Find where the given text appears and provide that cell's center as (X, Y) coordinate. 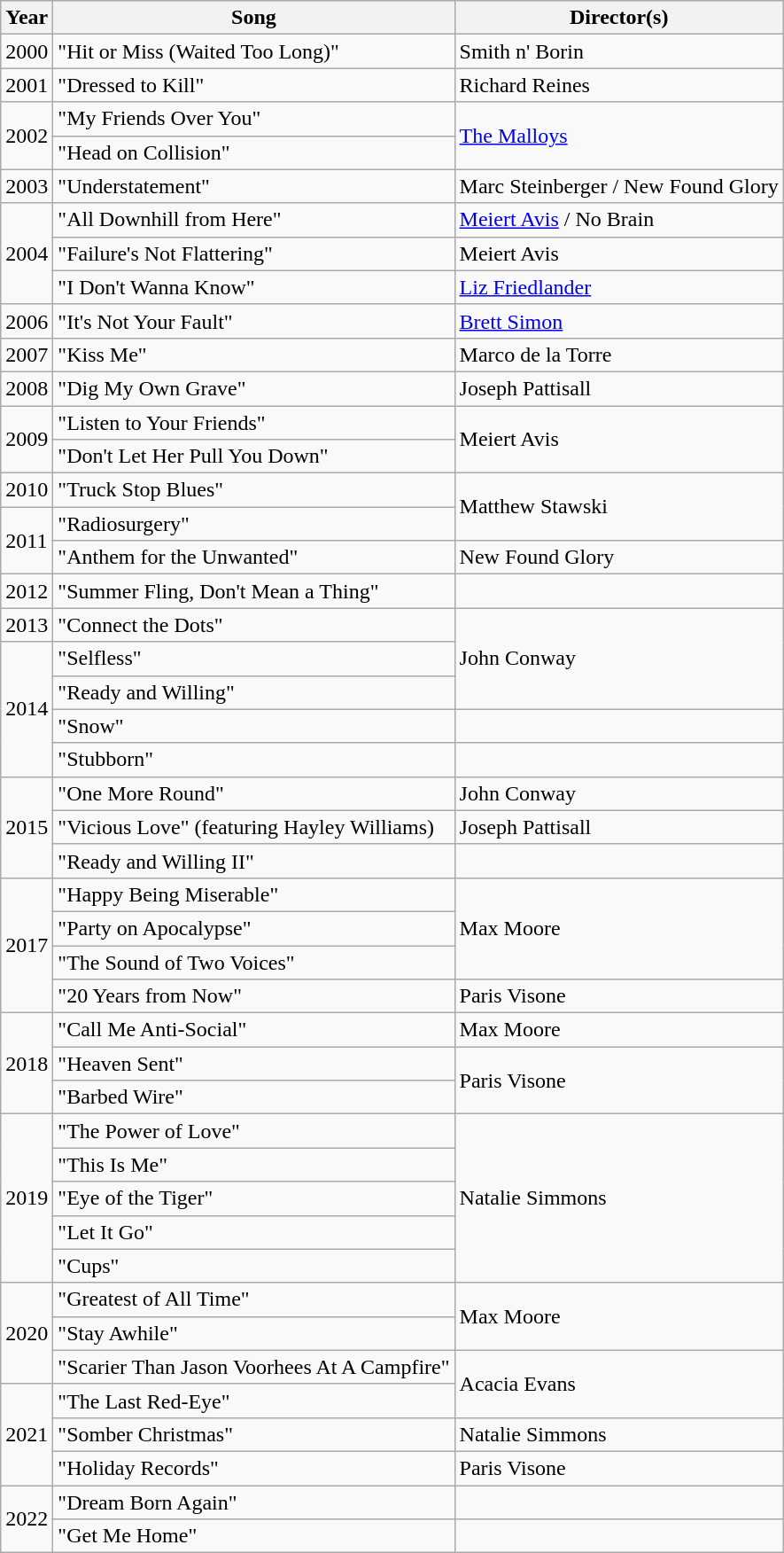
Director(s) (618, 18)
"Listen to Your Friends" (253, 423)
2002 (27, 136)
"The Last Red-Eye" (253, 1401)
"Greatest of All Time" (253, 1299)
Song (253, 18)
"Stay Awhile" (253, 1333)
"Radiosurgery" (253, 524)
2009 (27, 440)
"Don't Let Her Pull You Down" (253, 457)
"Let It Go" (253, 1232)
"One More Round" (253, 793)
2004 (27, 254)
2010 (27, 490)
"I Don't Wanna Know" (253, 287)
2022 (27, 1519)
"Eye of the Tiger" (253, 1198)
"Holiday Records" (253, 1468)
"Truck Stop Blues" (253, 490)
"Summer Fling, Don't Mean a Thing" (253, 591)
2018 (27, 1064)
"Hit or Miss (Waited Too Long)" (253, 51)
"Failure's Not Flattering" (253, 254)
"Cups" (253, 1266)
"Scarier Than Jason Voorhees At A Campfire" (253, 1367)
The Malloys (618, 136)
2015 (27, 827)
"Vicious Love" (featuring Hayley Williams) (253, 827)
2021 (27, 1434)
2008 (27, 388)
"My Friends Over You" (253, 119)
Marc Steinberger / New Found Glory (618, 186)
"It's Not Your Fault" (253, 321)
"Dig My Own Grave" (253, 388)
2020 (27, 1333)
2012 (27, 591)
Acacia Evans (618, 1384)
2017 (27, 945)
2007 (27, 355)
Year (27, 18)
Smith n' Borin (618, 51)
"Get Me Home" (253, 1536)
Brett Simon (618, 321)
"Understatement" (253, 186)
"Connect the Dots" (253, 625)
"Party on Apocalypse" (253, 928)
"Anthem for the Unwanted" (253, 558)
Meiert Avis / No Brain (618, 220)
"The Sound of Two Voices" (253, 962)
"Dream Born Again" (253, 1502)
New Found Glory (618, 558)
"Heaven Sent" (253, 1064)
"Barbed Wire" (253, 1097)
"Call Me Anti-Social" (253, 1030)
Liz Friedlander (618, 287)
"Somber Christmas" (253, 1434)
"Snow" (253, 726)
2011 (27, 541)
Matthew Stawski (618, 507)
2019 (27, 1198)
2000 (27, 51)
"20 Years from Now" (253, 996)
"This Is Me" (253, 1165)
"Happy Being Miserable" (253, 894)
"Head on Collision" (253, 152)
"Stubborn" (253, 760)
2003 (27, 186)
Richard Reines (618, 85)
"Selfless" (253, 659)
2006 (27, 321)
Marco de la Torre (618, 355)
"Ready and Willing" (253, 692)
"The Power of Love" (253, 1131)
"Dressed to Kill" (253, 85)
2014 (27, 709)
2013 (27, 625)
"Ready and Willing II" (253, 861)
"All Downhill from Here" (253, 220)
"Kiss Me" (253, 355)
2001 (27, 85)
